Find where the given text appears and provide that cell's center as (x, y) coordinate. 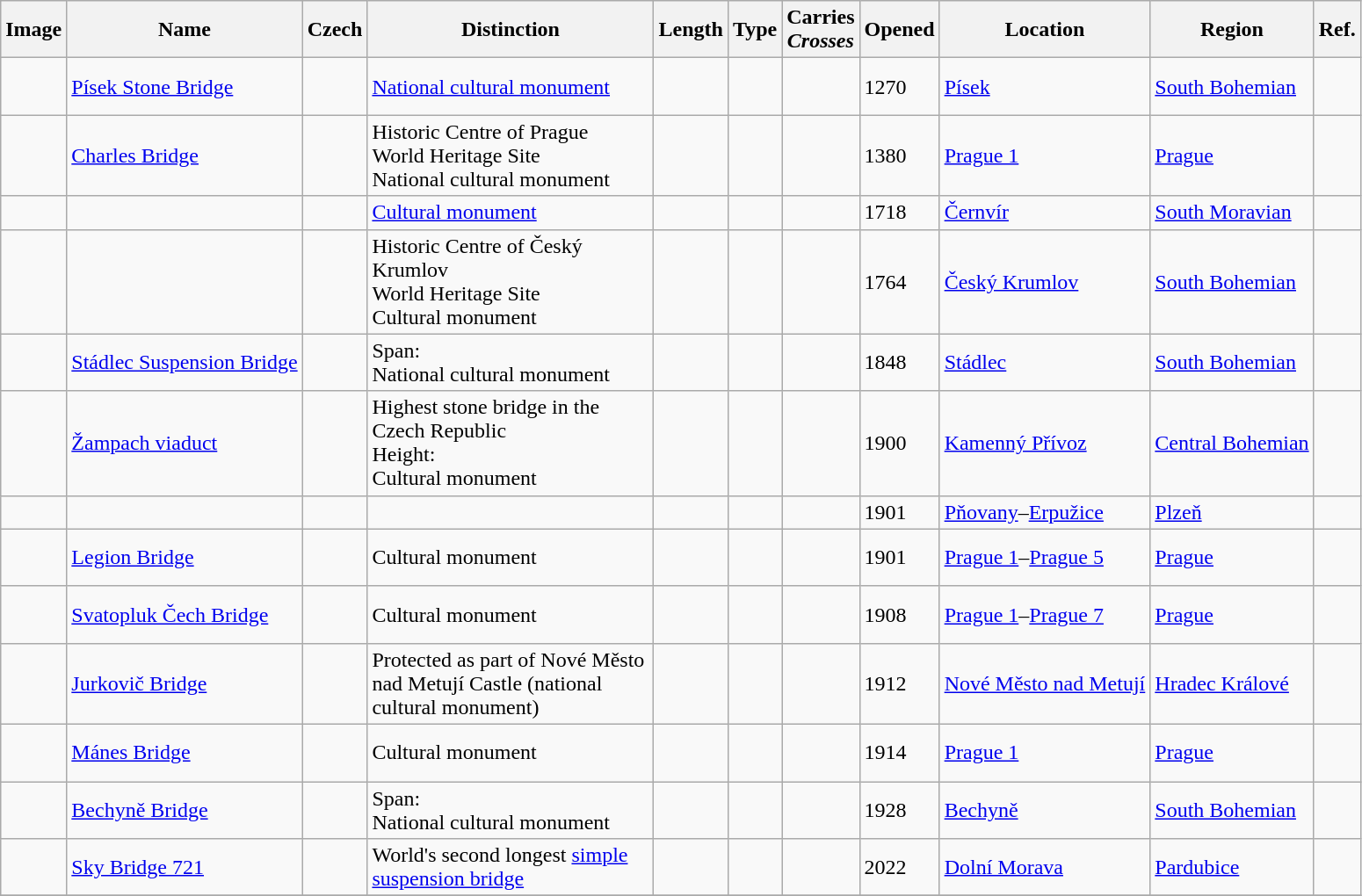
Písek (1045, 86)
1270 (900, 86)
Distinction (511, 30)
Žampach viaduct (185, 443)
Region (1232, 30)
CarriesCrosses (821, 30)
Nové Město nad Metují (1045, 683)
Dolní Morava (1045, 868)
2022 (900, 868)
1848 (900, 362)
Český Krumlov (1045, 281)
Černvír (1045, 213)
Prague 1–Prague 7 (1045, 615)
Kamenný Přívoz (1045, 443)
1928 (900, 810)
Image (33, 30)
Prague 1–Prague 5 (1045, 557)
Pardubice (1232, 868)
Highest stone bridge in the Czech RepublicHeight: Cultural monument (511, 443)
Bechyně Bridge (185, 810)
1912 (900, 683)
1908 (900, 615)
Jurkovič Bridge (185, 683)
1380 (900, 155)
Central Bohemian (1232, 443)
1718 (900, 213)
Historic Centre of Český Krumlov World Heritage SiteCultural monument (511, 281)
National cultural monument (511, 86)
Bechyně (1045, 810)
Length (691, 30)
Legion Bridge (185, 557)
Stádlec (1045, 362)
Pňovany–Erpužice (1045, 512)
Historic Centre of Prague World Heritage SiteNational cultural monument (511, 155)
Sky Bridge 721 (185, 868)
Písek Stone Bridge (185, 86)
Stádlec Suspension Bridge (185, 362)
Mánes Bridge (185, 752)
1764 (900, 281)
Hradec Králové (1232, 683)
Plzeň (1232, 512)
Charles Bridge (185, 155)
World's second longest simple suspension bridge (511, 868)
1914 (900, 752)
Location (1045, 30)
1900 (900, 443)
Opened (900, 30)
South Moravian (1232, 213)
Czech (335, 30)
Svatopluk Čech Bridge (185, 615)
Ref. (1337, 30)
Protected as part of Nové Město nad Metují Castle (national cultural monument) (511, 683)
Type (754, 30)
Name (185, 30)
